For the text-containing cell, return its midpoint in (X, Y) coordinate format. 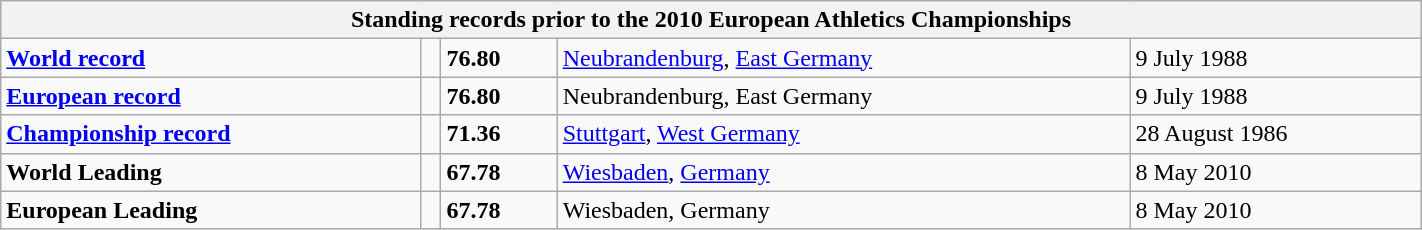
Championship record (211, 134)
European record (211, 96)
World Leading (211, 172)
European Leading (211, 210)
71.36 (499, 134)
28 August 1986 (1276, 134)
World record (211, 58)
Stuttgart, West Germany (844, 134)
Standing records prior to the 2010 European Athletics Championships (711, 20)
